Capture the cell that displays the provided text and extract its (x, y) central coordinate. 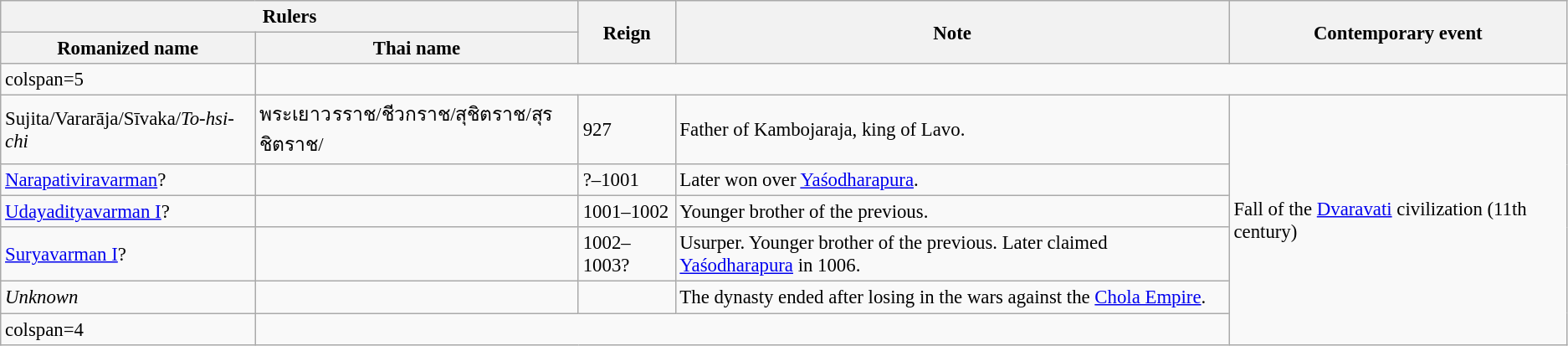
Romanized name (128, 49)
The dynasty ended after losing in the wars against the Chola Empire. (952, 297)
Unknown (128, 297)
Fall of the Dvaravati civilization (11th century) (1397, 220)
Sujita/Vararāja/Sīvaka/To-hsi-chi (128, 131)
พระเยาวรราช/ชีวกราช/สุชิตราช/สุรชิตราช/ (417, 131)
Later won over Yaśodharapura. (952, 180)
Rulers (290, 17)
Father of Kambojaraja, king of Lavo. (952, 131)
colspan=5 (128, 80)
Reign (627, 32)
Contemporary event (1397, 32)
Udayadityavarman I? (128, 212)
Thai name (417, 49)
927 (627, 131)
Narapativiravarman? (128, 180)
Note (952, 32)
colspan=4 (128, 329)
Suryavarman I? (128, 255)
?–1001 (627, 180)
1001–1002 (627, 212)
Younger brother of the previous. (952, 212)
1002–1003? (627, 255)
Usurper. Younger brother of the previous. Later claimed Yaśodharapura in 1006. (952, 255)
